Search for the cell housing the specified text and yield its (x, y) center coordinate. 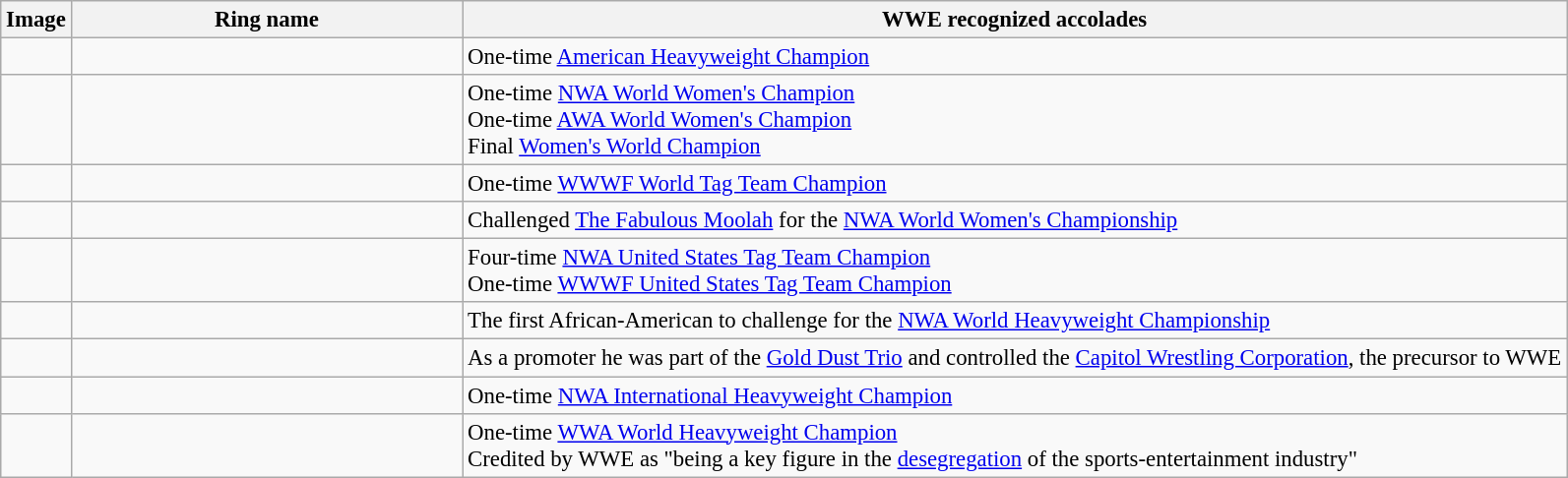
Ring name (267, 20)
One-time American Heavyweight Champion (1015, 57)
WWE recognized accolades (1015, 20)
One-time WWA World Heavyweight ChampionCredited by WWE as "being a key figure in the desegregation of the sports-entertainment industry" (1015, 445)
The first African-American to challenge for the NWA World Heavyweight Championship (1015, 322)
As a promoter he was part of the Gold Dust Trio and controlled the Capitol Wrestling Corporation, the precursor to WWE (1015, 358)
Image (35, 20)
Challenged The Fabulous Moolah for the NWA World Women's Championship (1015, 220)
One-time WWWF World Tag Team Champion (1015, 184)
Four-time NWA United States Tag Team ChampionOne-time WWWF United States Tag Team Champion (1015, 271)
One-time NWA International Heavyweight Champion (1015, 395)
One-time NWA World Women's ChampionOne-time AWA World Women's ChampionFinal Women's World Champion (1015, 120)
